Locate the cell with the specified text and output its (X, Y) center coordinate. 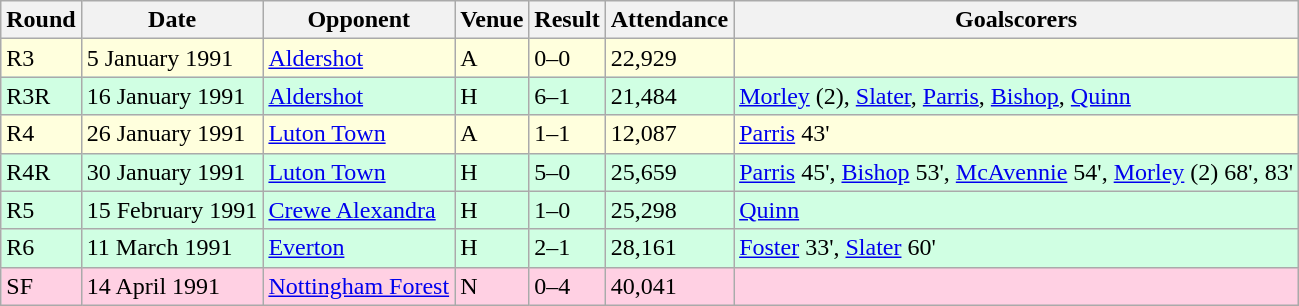
0–4 (567, 286)
Round (41, 20)
R3 (41, 58)
Foster 33', Slater 60' (1016, 248)
25,298 (669, 210)
15 February 1991 (172, 210)
R4 (41, 134)
5 January 1991 (172, 58)
R6 (41, 248)
26 January 1991 (172, 134)
N (492, 286)
30 January 1991 (172, 172)
Opponent (359, 20)
25,659 (669, 172)
40,041 (669, 286)
R3R (41, 96)
16 January 1991 (172, 96)
Parris 45', Bishop 53', McAvennie 54', Morley (2) 68', 83' (1016, 172)
Date (172, 20)
R4R (41, 172)
Result (567, 20)
5–0 (567, 172)
Goalscorers (1016, 20)
11 March 1991 (172, 248)
1–1 (567, 134)
14 April 1991 (172, 286)
Quinn (1016, 210)
0–0 (567, 58)
Everton (359, 248)
2–1 (567, 248)
Crewe Alexandra (359, 210)
1–0 (567, 210)
Parris 43' (1016, 134)
22,929 (669, 58)
SF (41, 286)
Attendance (669, 20)
Nottingham Forest (359, 286)
Venue (492, 20)
R5 (41, 210)
6–1 (567, 96)
21,484 (669, 96)
Morley (2), Slater, Parris, Bishop, Quinn (1016, 96)
28,161 (669, 248)
12,087 (669, 134)
